For the text-containing cell, return its midpoint in (x, y) coordinate format. 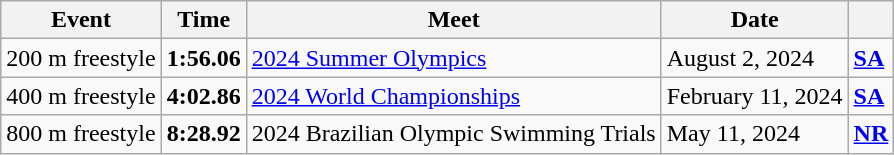
8:28.92 (204, 134)
1:56.06 (204, 58)
NR (871, 134)
Time (204, 20)
Event (81, 20)
400 m freestyle (81, 96)
2024 Brazilian Olympic Swimming Trials (454, 134)
2024 Summer Olympics (454, 58)
February 11, 2024 (754, 96)
2024 World Championships (454, 96)
Date (754, 20)
August 2, 2024 (754, 58)
4:02.86 (204, 96)
Meet (454, 20)
200 m freestyle (81, 58)
May 11, 2024 (754, 134)
800 m freestyle (81, 134)
